For the text-containing cell, return its midpoint in [X, Y] coordinate format. 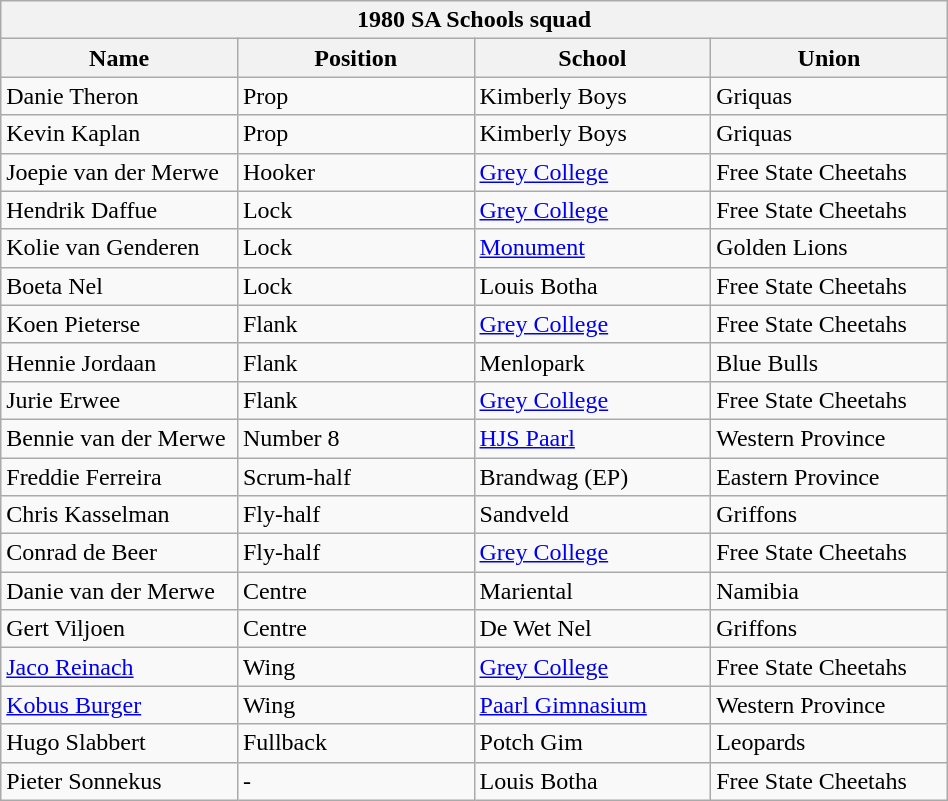
Brandwag (EP) [592, 477]
Chris Kasselman [120, 515]
Boeta Nel [120, 286]
Sandveld [592, 515]
Danie van der Merwe [120, 591]
HJS Paarl [592, 438]
Paarl Gimnasium [592, 705]
Bennie van der Merwe [120, 438]
Gert Viljoen [120, 629]
Mariental [592, 591]
Golden Lions [830, 248]
Scrum-half [356, 477]
Kobus Burger [120, 705]
Pieter Sonnekus [120, 781]
Koen Pieterse [120, 324]
Hennie Jordaan [120, 362]
Kevin Kaplan [120, 134]
Blue Bulls [830, 362]
Name [120, 58]
Kolie van Genderen [120, 248]
School [592, 58]
Jurie Erwee [120, 400]
Fullback [356, 743]
Menlopark [592, 362]
De Wet Nel [592, 629]
Hugo Slabbert [120, 743]
Number 8 [356, 438]
Potch Gim [592, 743]
Namibia [830, 591]
Danie Theron [120, 96]
Position [356, 58]
Hooker [356, 172]
Freddie Ferreira [120, 477]
- [356, 781]
Joepie van der Merwe [120, 172]
Hendrik Daffue [120, 210]
Monument [592, 248]
Leopards [830, 743]
Eastern Province [830, 477]
Jaco Reinach [120, 667]
1980 SA Schools squad [474, 20]
Conrad de Beer [120, 553]
Union [830, 58]
